Output the [x, y] coordinate of the center of the cell containing the given text.  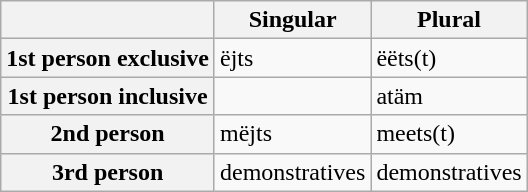
meets(t) [449, 134]
1st person inclusive [108, 96]
Plural [449, 20]
Singular [292, 20]
3rd person [108, 172]
ëjts [292, 58]
mëjts [292, 134]
atäm [449, 96]
1st person exclusive [108, 58]
2nd person [108, 134]
ëëts(t) [449, 58]
